Pinpoint the cell where the given text exists, returning its [x, y] midpoint coordinate. 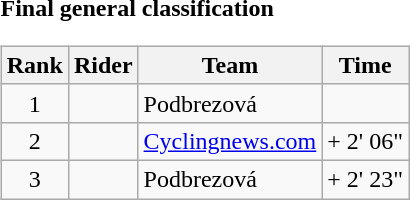
Rider [103, 65]
2 [34, 141]
+ 2' 23" [366, 179]
Time [366, 65]
Team [230, 65]
3 [34, 179]
+ 2' 06" [366, 141]
Cyclingnews.com [230, 141]
1 [34, 103]
Rank [34, 65]
